Scan for the cell matching the given text and deliver its (X, Y) coordinate at center. 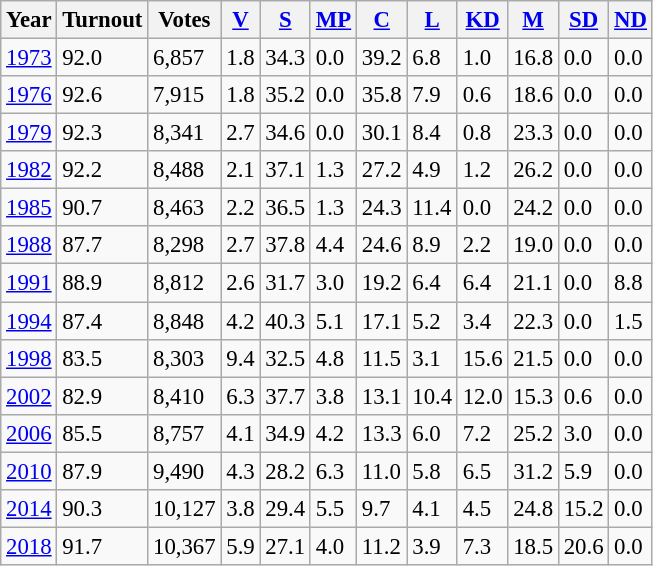
27.1 (285, 546)
3.9 (432, 546)
C (382, 20)
8,463 (184, 208)
1985 (29, 208)
92.3 (102, 133)
1.0 (482, 58)
8,757 (184, 433)
2014 (29, 509)
2010 (29, 471)
25.2 (533, 433)
16.8 (533, 58)
2.6 (240, 283)
S (285, 20)
24.8 (533, 509)
24.2 (533, 208)
11.2 (382, 546)
8.9 (432, 245)
1994 (29, 321)
24.6 (382, 245)
M (533, 20)
90.3 (102, 509)
6.0 (432, 433)
36.5 (285, 208)
2018 (29, 546)
23.3 (533, 133)
MP (333, 20)
1.2 (482, 170)
8,812 (184, 283)
18.6 (533, 95)
87.9 (102, 471)
83.5 (102, 358)
9,490 (184, 471)
29.4 (285, 509)
8.8 (631, 283)
9.4 (240, 358)
27.2 (382, 170)
ND (631, 20)
7,915 (184, 95)
1973 (29, 58)
15.3 (533, 396)
88.9 (102, 283)
3.1 (432, 358)
2002 (29, 396)
37.8 (285, 245)
1998 (29, 358)
7.9 (432, 95)
28.2 (285, 471)
21.5 (533, 358)
31.2 (533, 471)
2006 (29, 433)
10.4 (432, 396)
8,410 (184, 396)
13.3 (382, 433)
8,298 (184, 245)
4.9 (432, 170)
10,127 (184, 509)
8,303 (184, 358)
40.3 (285, 321)
19.0 (533, 245)
26.2 (533, 170)
4.5 (482, 509)
4.8 (333, 358)
18.5 (533, 546)
92.0 (102, 58)
5.2 (432, 321)
13.1 (382, 396)
5.5 (333, 509)
Year (29, 20)
35.8 (382, 95)
92.2 (102, 170)
82.9 (102, 396)
V (240, 20)
31.7 (285, 283)
0.8 (482, 133)
15.6 (482, 358)
11.5 (382, 358)
4.0 (333, 546)
11.0 (382, 471)
8,848 (184, 321)
15.2 (583, 509)
17.1 (382, 321)
12.0 (482, 396)
1982 (29, 170)
7.3 (482, 546)
1976 (29, 95)
87.7 (102, 245)
4.3 (240, 471)
1991 (29, 283)
7.2 (482, 433)
Votes (184, 20)
39.2 (382, 58)
KD (482, 20)
6.8 (432, 58)
6.5 (482, 471)
5.8 (432, 471)
1979 (29, 133)
10,367 (184, 546)
92.6 (102, 95)
35.2 (285, 95)
87.4 (102, 321)
3.4 (482, 321)
91.7 (102, 546)
11.4 (432, 208)
9.7 (382, 509)
32.5 (285, 358)
6,857 (184, 58)
8,488 (184, 170)
22.3 (533, 321)
19.2 (382, 283)
SD (583, 20)
1988 (29, 245)
1.5 (631, 321)
21.1 (533, 283)
2.1 (240, 170)
34.9 (285, 433)
34.6 (285, 133)
Turnout (102, 20)
85.5 (102, 433)
20.6 (583, 546)
8,341 (184, 133)
37.1 (285, 170)
34.3 (285, 58)
4.4 (333, 245)
37.7 (285, 396)
8.4 (432, 133)
5.1 (333, 321)
90.7 (102, 208)
L (432, 20)
30.1 (382, 133)
24.3 (382, 208)
